For the text-containing cell, return its midpoint in [X, Y] coordinate format. 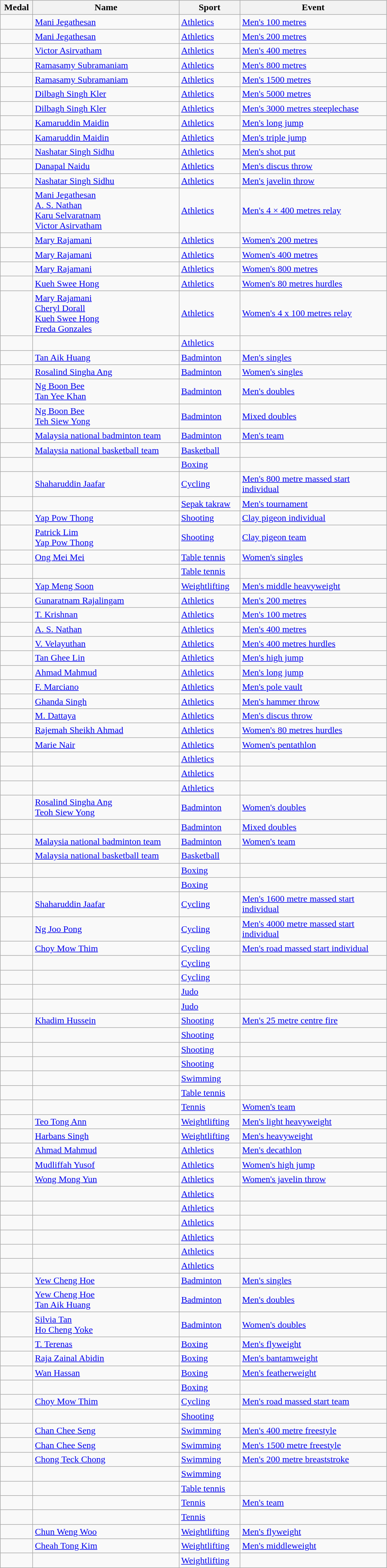
Women's 800 metres [313, 269]
Yew Cheng HoeTan Aik Huang [106, 1300]
Clay pigeon individual [313, 518]
Women's 200 metres [313, 240]
Men's 400 metres hurdles [313, 644]
Ng Joo Pong [106, 929]
Raja Zainal Abidin [106, 1358]
Men's pole vault [313, 687]
Cheah Tong Kim [106, 1546]
A. S. Nathan [106, 629]
V. Velayuthan [106, 644]
Victor Asirvatham [106, 51]
Men's bantamweight [313, 1358]
Ong Mei Mei [106, 557]
Men's 1600 metre massed start individual [313, 904]
Harbans Singh [106, 1136]
Sport [210, 8]
Clay pigeon team [313, 537]
Sepak takraw [210, 504]
Danapal Naidu [106, 166]
Women's pentathlon [313, 745]
Yap Pow Thong [106, 518]
Mudliffah Yusof [106, 1165]
Wan Hassan [106, 1373]
Ng Boon BeeTan Yee Khan [106, 391]
Silvia TanHo Cheng Yoke [106, 1324]
M. Dattaya [106, 716]
Yap Meng Soon [106, 586]
Rosalind Singha Ang [106, 372]
Men's 400 metre freestyle [313, 1430]
Men's 1500 metres [313, 80]
Women's javelin throw [313, 1179]
Event [313, 8]
Men's 5000 metres [313, 94]
Men's 4 × 400 metres relay [313, 211]
Mani JegathesanA. S. NathanKaru SelvaratnamVictor Asirvatham [106, 211]
Men's triple jump [313, 137]
Men's 200 metre breaststroke [313, 1459]
Teo Tong Ann [106, 1122]
Men's 3000 metres steeplechase [313, 108]
Men's javelin throw [313, 181]
Wong Mong Yun [106, 1179]
Men's featherweight [313, 1373]
Tan Aik Huang [106, 357]
Men's 4000 metre massed start individual [313, 929]
Men's heavyweight [313, 1136]
Men's 1500 metre freestyle [313, 1445]
Medal [17, 8]
Women's 4 x 100 metres relay [313, 313]
Men's 800 metre massed start individual [313, 484]
Men's hammer throw [313, 701]
Chong Teck Chong [106, 1459]
Women's 400 metres [313, 255]
Ghanda Singh [106, 701]
Tan Ghee Lin [106, 658]
Patrick LimYap Pow Thong [106, 537]
Men's shot put [313, 152]
Men's 800 metres [313, 65]
Rosalind Singha AngTeoh Siew Yong [106, 807]
Kueh Swee Hong [106, 284]
Men's tournament [313, 504]
Marie Nair [106, 745]
Men's middleweight [313, 1546]
Rajemah Sheikh Ahmad [106, 730]
Khadim Hussein [106, 1021]
Women's high jump [313, 1165]
Men's middle heavyweight [313, 586]
Mary RajamaniCheryl DorallKueh Swee HongFreda Gonzales [106, 313]
Chun Weng Woo [106, 1532]
T. Krishnan [106, 615]
Men's decathlon [313, 1150]
Yew Cheng Hoe [106, 1280]
F. Marciano [106, 687]
Men's light heavyweight [313, 1122]
Men's road massed start individual [313, 948]
Men's road massed start team [313, 1402]
Men's high jump [313, 658]
Gunaratnam Rajalingam [106, 600]
Men's 25 metre centre fire [313, 1021]
Name [106, 8]
Ng Boon BeeTeh Siew Yong [106, 416]
T. Terenas [106, 1344]
